Provide the (x, y) coordinate of the cell's center where the given text is located.  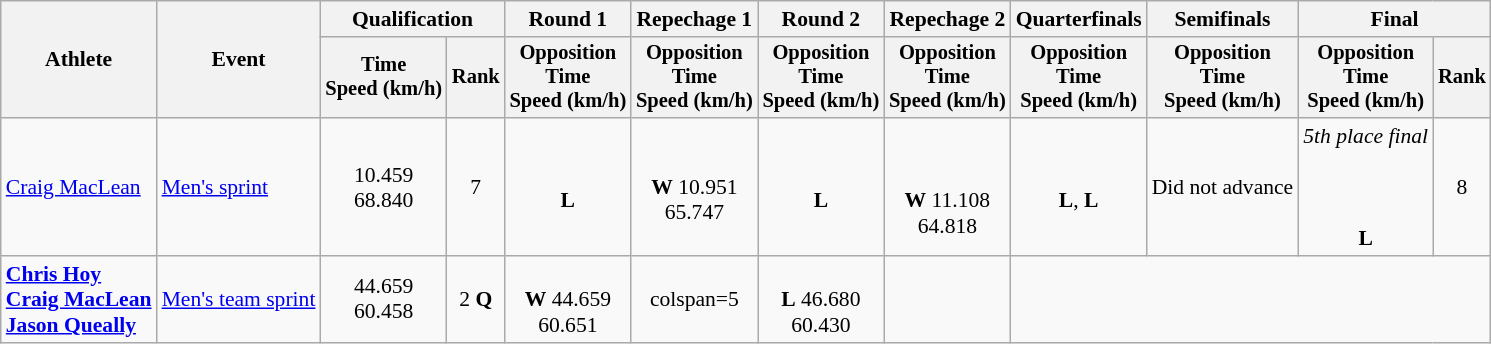
Repechage 2 (948, 19)
Round 1 (568, 19)
Quarterfinals (1079, 19)
colspan=5 (694, 300)
Chris HoyCraig MacLeanJason Queally (79, 300)
W 44.65960.651 (568, 300)
8 (1462, 187)
TimeSpeed (km/h) (384, 78)
Event (239, 60)
Round 2 (822, 19)
Did not advance (1223, 187)
L 46.68060.430 (822, 300)
L, L (1079, 187)
5th place final L (1366, 187)
Athlete (79, 60)
44.659 60.458 (384, 300)
W 10.95165.747 (694, 187)
Qualification (412, 19)
Final (1394, 19)
2 Q (476, 300)
Men's team sprint (239, 300)
Men's sprint (239, 187)
Repechage 1 (694, 19)
7 (476, 187)
Craig MacLean (79, 187)
W 11.10864.818 (948, 187)
Semifinals (1223, 19)
10.45968.840 (384, 187)
